Detect which cell encompasses the target text, then output its [x, y] center coordinate. 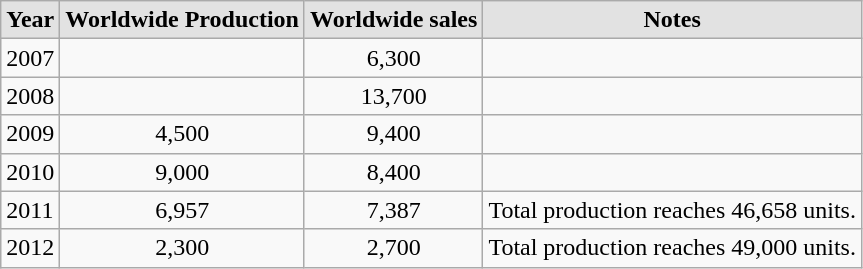
6,300 [393, 58]
8,400 [393, 172]
9,400 [393, 134]
Year [30, 20]
Worldwide Production [182, 20]
6,957 [182, 210]
2011 [30, 210]
2009 [30, 134]
Worldwide sales [393, 20]
4,500 [182, 134]
2,300 [182, 248]
2010 [30, 172]
2007 [30, 58]
Total production reaches 49,000 units. [672, 248]
2012 [30, 248]
2008 [30, 96]
Total production reaches 46,658 units. [672, 210]
9,000 [182, 172]
2,700 [393, 248]
13,700 [393, 96]
Notes [672, 20]
7,387 [393, 210]
